From the cell containing the given text, extract its center point as (X, Y) coordinate. 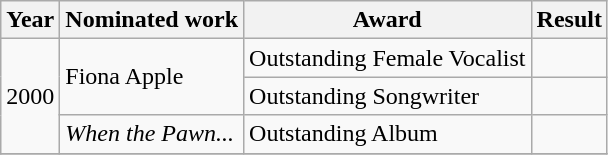
Outstanding Songwriter (388, 96)
2000 (30, 96)
When the Pawn... (152, 134)
Fiona Apple (152, 77)
Nominated work (152, 20)
Outstanding Female Vocalist (388, 58)
Outstanding Album (388, 134)
Award (388, 20)
Result (569, 20)
Year (30, 20)
